Extract the [X, Y] coordinate from the center of the cell holding the provided text.  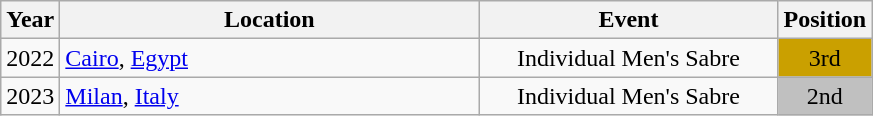
Year [30, 20]
Position [825, 20]
Milan, Italy [270, 96]
2023 [30, 96]
2nd [825, 96]
3rd [825, 58]
Event [628, 20]
2022 [30, 58]
Location [270, 20]
Cairo, Egypt [270, 58]
